Determine the (X, Y) coordinate at the center of the cell enclosing the given text.  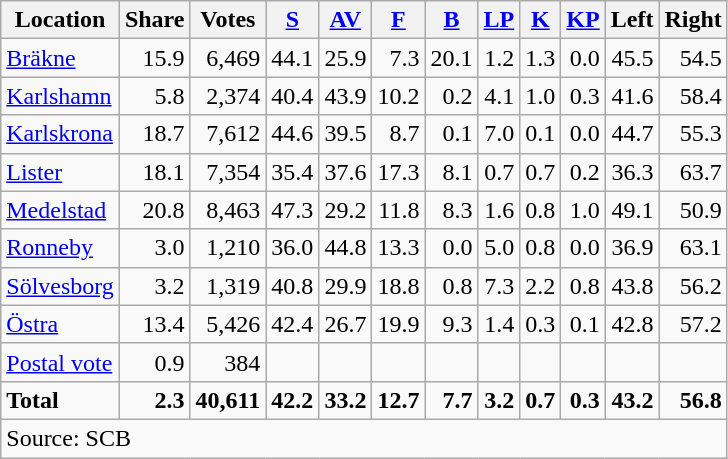
36.3 (632, 172)
4.1 (499, 96)
47.3 (292, 210)
Karlshamn (60, 96)
44.1 (292, 58)
63.7 (693, 172)
26.7 (346, 324)
1.4 (499, 324)
Sölvesborg (60, 286)
56.8 (693, 400)
6,469 (228, 58)
1.2 (499, 58)
5.8 (154, 96)
29.2 (346, 210)
8.3 (452, 210)
55.3 (693, 134)
29.9 (346, 286)
Share (154, 20)
44.8 (346, 248)
44.6 (292, 134)
20.8 (154, 210)
50.9 (693, 210)
Postal vote (60, 362)
Lister (60, 172)
45.5 (632, 58)
19.9 (398, 324)
7.7 (452, 400)
36.9 (632, 248)
13.4 (154, 324)
10.2 (398, 96)
Location (60, 20)
44.7 (632, 134)
13.3 (398, 248)
40.8 (292, 286)
2.2 (540, 286)
18.1 (154, 172)
Total (60, 400)
LP (499, 20)
Karlskrona (60, 134)
43.2 (632, 400)
42.2 (292, 400)
49.1 (632, 210)
5,426 (228, 324)
12.7 (398, 400)
Bräkne (60, 58)
33.2 (346, 400)
Source: SCB (364, 438)
1.3 (540, 58)
S (292, 20)
42.4 (292, 324)
Right (693, 20)
Östra (60, 324)
41.6 (632, 96)
17.3 (398, 172)
0.9 (154, 362)
B (452, 20)
F (398, 20)
8,463 (228, 210)
18.7 (154, 134)
AV (346, 20)
36.0 (292, 248)
2.3 (154, 400)
384 (228, 362)
8.1 (452, 172)
1.6 (499, 210)
9.3 (452, 324)
39.5 (346, 134)
15.9 (154, 58)
2,374 (228, 96)
KP (583, 20)
20.1 (452, 58)
54.5 (693, 58)
43.9 (346, 96)
Votes (228, 20)
8.7 (398, 134)
5.0 (499, 248)
63.1 (693, 248)
1,210 (228, 248)
43.8 (632, 286)
35.4 (292, 172)
7,354 (228, 172)
Medelstad (60, 210)
40,611 (228, 400)
56.2 (693, 286)
11.8 (398, 210)
1,319 (228, 286)
Ronneby (60, 248)
37.6 (346, 172)
3.0 (154, 248)
42.8 (632, 324)
57.2 (693, 324)
K (540, 20)
58.4 (693, 96)
40.4 (292, 96)
7,612 (228, 134)
18.8 (398, 286)
25.9 (346, 58)
Left (632, 20)
7.0 (499, 134)
